Capture the cell that displays the provided text and extract its [X, Y] central coordinate. 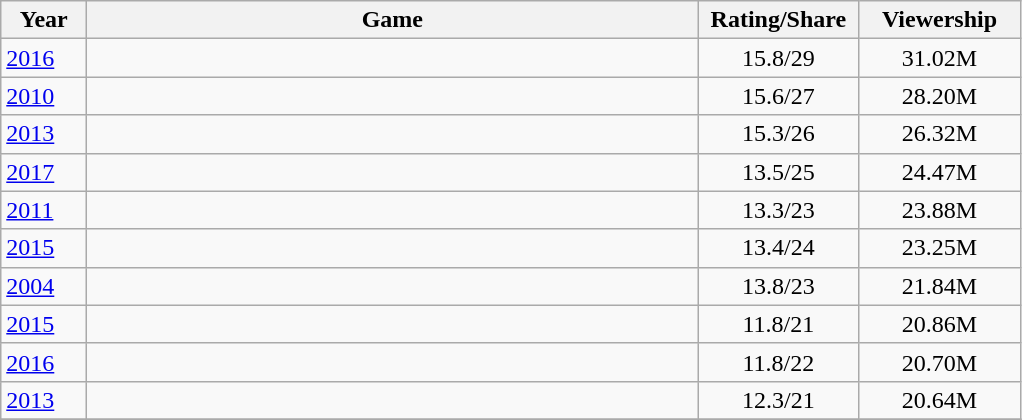
28.20M [940, 96]
15.8/29 [778, 58]
21.84M [940, 286]
13.3/23 [778, 210]
2011 [44, 210]
20.86M [940, 324]
31.02M [940, 58]
26.32M [940, 134]
Viewership [940, 20]
2017 [44, 172]
15.6/27 [778, 96]
20.64M [940, 400]
13.5/25 [778, 172]
11.8/22 [778, 362]
11.8/21 [778, 324]
2004 [44, 286]
13.4/24 [778, 248]
Game [392, 20]
12.3/21 [778, 400]
2010 [44, 96]
23.88M [940, 210]
23.25M [940, 248]
Year [44, 20]
24.47M [940, 172]
20.70M [940, 362]
15.3/26 [778, 134]
13.8/23 [778, 286]
Rating/Share [778, 20]
